Scan for the cell matching the given text and deliver its [X, Y] coordinate at center. 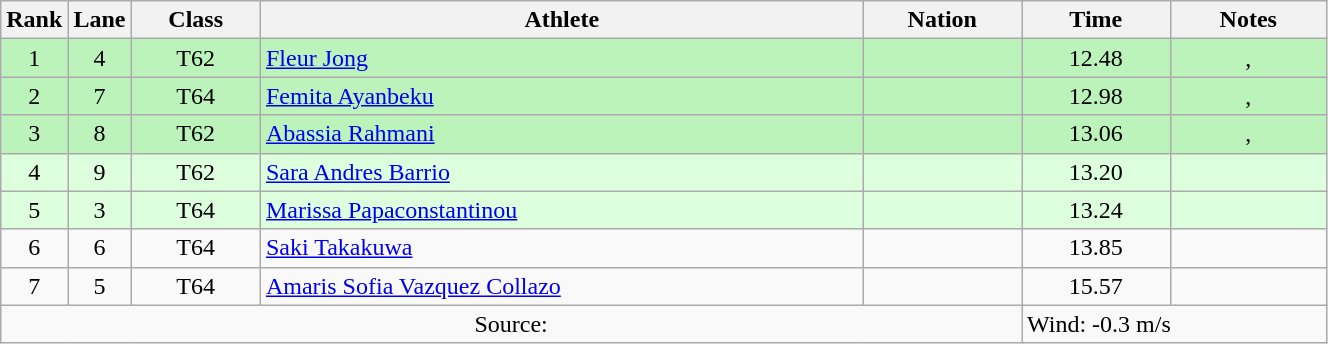
Sara Andres Barrio [562, 172]
Femita Ayanbeku [562, 96]
Rank [34, 20]
Amaris Sofia Vazquez Collazo [562, 286]
Class [196, 20]
13.85 [1096, 248]
13.20 [1096, 172]
Notes [1248, 20]
Nation [942, 20]
Marissa Papaconstantinou [562, 210]
12.48 [1096, 58]
Lane [100, 20]
Abassia Rahmani [562, 134]
8 [100, 134]
12.98 [1096, 96]
15.57 [1096, 286]
Source: [512, 324]
Saki Takakuwa [562, 248]
2 [34, 96]
1 [34, 58]
Wind: -0.3 m/s [1174, 324]
Athlete [562, 20]
Fleur Jong [562, 58]
Time [1096, 20]
13.24 [1096, 210]
9 [100, 172]
13.06 [1096, 134]
